Return the [X, Y] coordinate for the center point of the cell that contains the specified text.  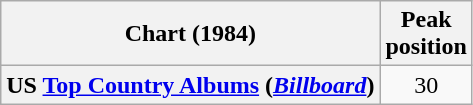
US Top Country Albums (Billboard) [190, 85]
30 [426, 85]
Chart (1984) [190, 34]
Peak position [426, 34]
